Return the [X, Y] coordinate for the center point of the cell that contains the specified text.  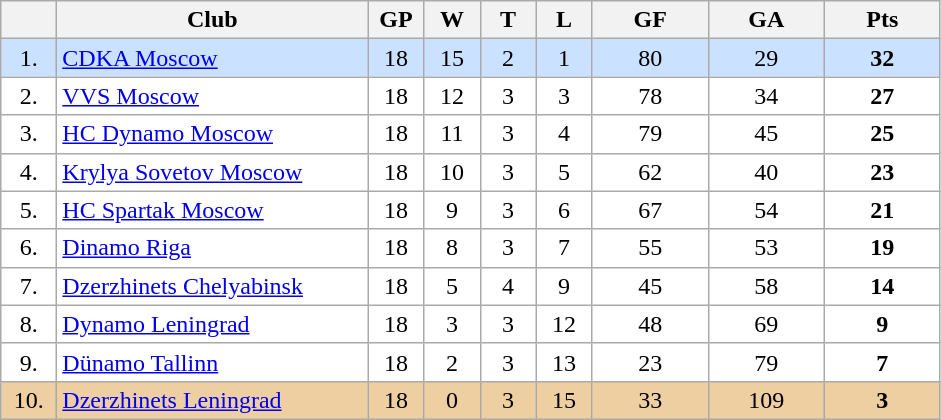
34 [766, 96]
67 [650, 210]
58 [766, 286]
8. [29, 324]
27 [882, 96]
78 [650, 96]
0 [452, 400]
2. [29, 96]
14 [882, 286]
13 [564, 362]
29 [766, 58]
1. [29, 58]
21 [882, 210]
Krylya Sovetov Moscow [212, 172]
Club [212, 20]
Dinamo Riga [212, 248]
GP [396, 20]
19 [882, 248]
Dzerzhinets Chelyabinsk [212, 286]
33 [650, 400]
Dünamo Tallinn [212, 362]
CDKA Moscow [212, 58]
40 [766, 172]
L [564, 20]
9. [29, 362]
Pts [882, 20]
62 [650, 172]
10. [29, 400]
69 [766, 324]
1 [564, 58]
80 [650, 58]
Dynamo Leningrad [212, 324]
W [452, 20]
7. [29, 286]
4. [29, 172]
25 [882, 134]
T [508, 20]
GF [650, 20]
54 [766, 210]
53 [766, 248]
6 [564, 210]
Dzerzhinets Leningrad [212, 400]
3. [29, 134]
5. [29, 210]
11 [452, 134]
GA [766, 20]
10 [452, 172]
HC Spartak Moscow [212, 210]
48 [650, 324]
32 [882, 58]
6. [29, 248]
VVS Moscow [212, 96]
8 [452, 248]
HC Dynamo Moscow [212, 134]
109 [766, 400]
55 [650, 248]
